Locate the cell with the specified text and output its (X, Y) center coordinate. 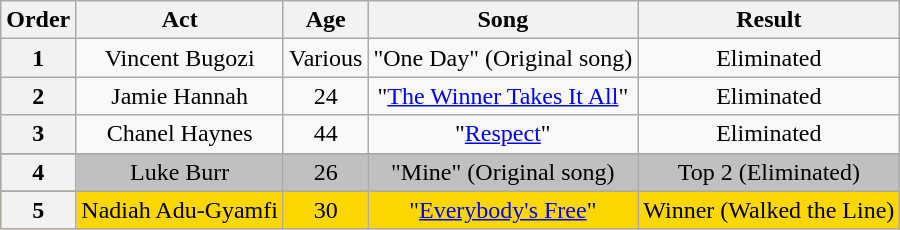
30 (325, 210)
5 (38, 210)
Winner (Walked the Line) (769, 210)
24 (325, 96)
Various (325, 58)
Chanel Haynes (180, 134)
Vincent Bugozi (180, 58)
Luke Burr (180, 172)
Act (180, 20)
26 (325, 172)
Song (503, 20)
"Everybody's Free" (503, 210)
2 (38, 96)
Jamie Hannah (180, 96)
Age (325, 20)
4 (38, 172)
"One Day" (Original song) (503, 58)
Nadiah Adu-Gyamfi (180, 210)
"Respect" (503, 134)
"Mine" (Original song) (503, 172)
"The Winner Takes It All" (503, 96)
Order (38, 20)
44 (325, 134)
3 (38, 134)
Top 2 (Eliminated) (769, 172)
Result (769, 20)
1 (38, 58)
